Extract the (x, y) coordinate from the center of the cell holding the provided text.  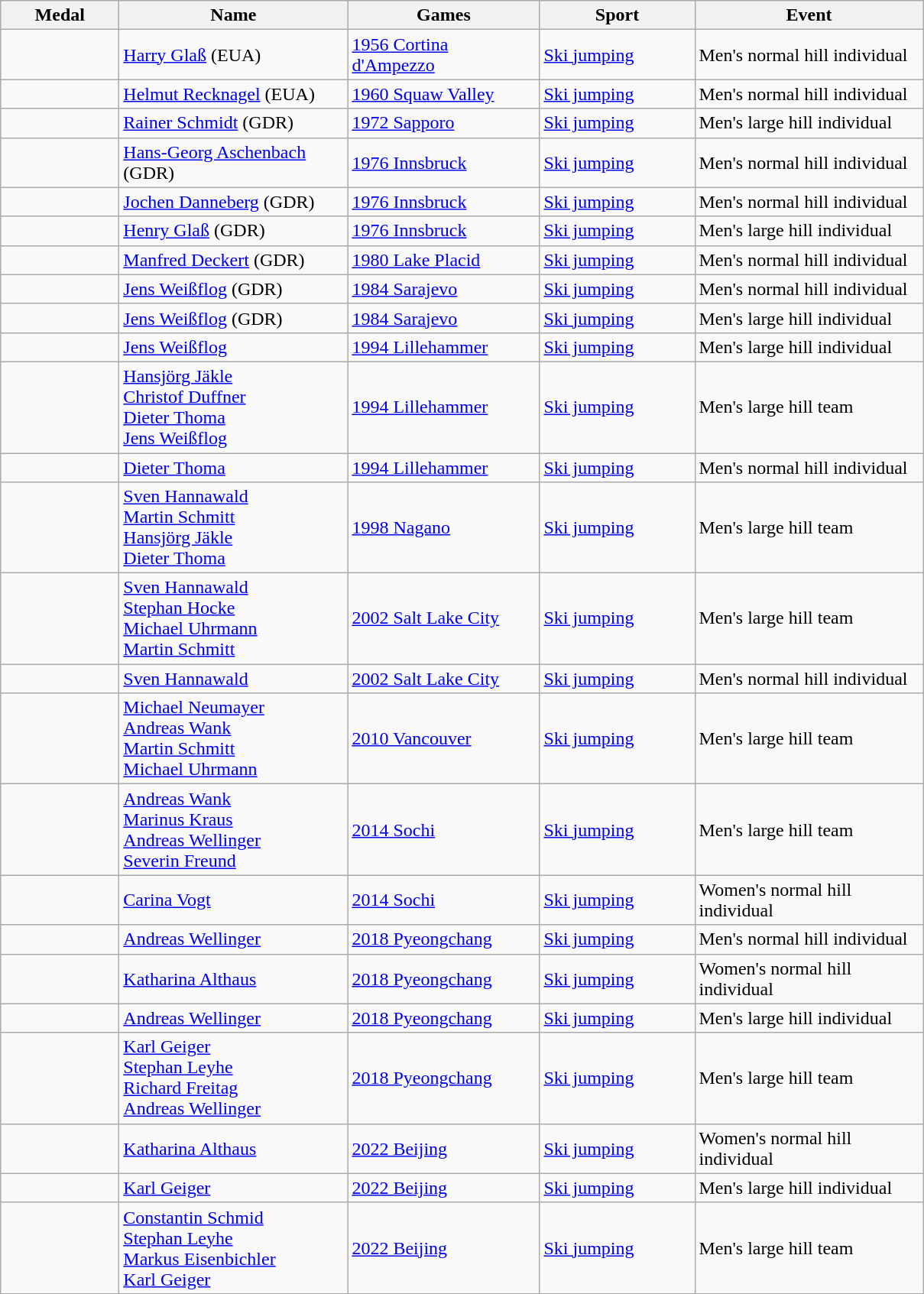
Medal (60, 15)
Constantin SchmidStephan LeyheMarkus EisenbichlerKarl Geiger (234, 1247)
Name (234, 15)
Jens Weißflog (234, 347)
1960 Squaw Valley (443, 94)
Dieter Thoma (234, 467)
2010 Vancouver (443, 738)
Sven HannawaldStephan HockeMichael UhrmannMartin Schmitt (234, 619)
Michael NeumayerAndreas WankMartin SchmittMichael Uhrmann (234, 738)
Sport (618, 15)
Karl Geiger (234, 1188)
1972 Sapporo (443, 123)
Rainer Schmidt (GDR) (234, 123)
Andreas WankMarinus KrausAndreas WellingerSeverin Freund (234, 830)
Sven HannawaldMartin SchmittHansjörg JäkleDieter Thoma (234, 527)
Henry Glaß (GDR) (234, 231)
Helmut Recknagel (EUA) (234, 94)
Carina Vogt (234, 900)
Harry Glaß (EUA) (234, 55)
Jochen Danneberg (GDR) (234, 202)
Manfred Deckert (GDR) (234, 260)
1998 Nagano (443, 527)
Karl GeigerStephan LeyheRichard FreitagAndreas Wellinger (234, 1078)
Games (443, 15)
Event (809, 15)
Hansjörg JäkleChristof DuffnerDieter ThomaJens Weißflog (234, 407)
1980 Lake Placid (443, 260)
Sven Hannawald (234, 679)
Hans-Georg Aschenbach (GDR) (234, 162)
1956 Cortina d'Ampezzo (443, 55)
